Scan for the cell matching the given text and deliver its [x, y] coordinate at center. 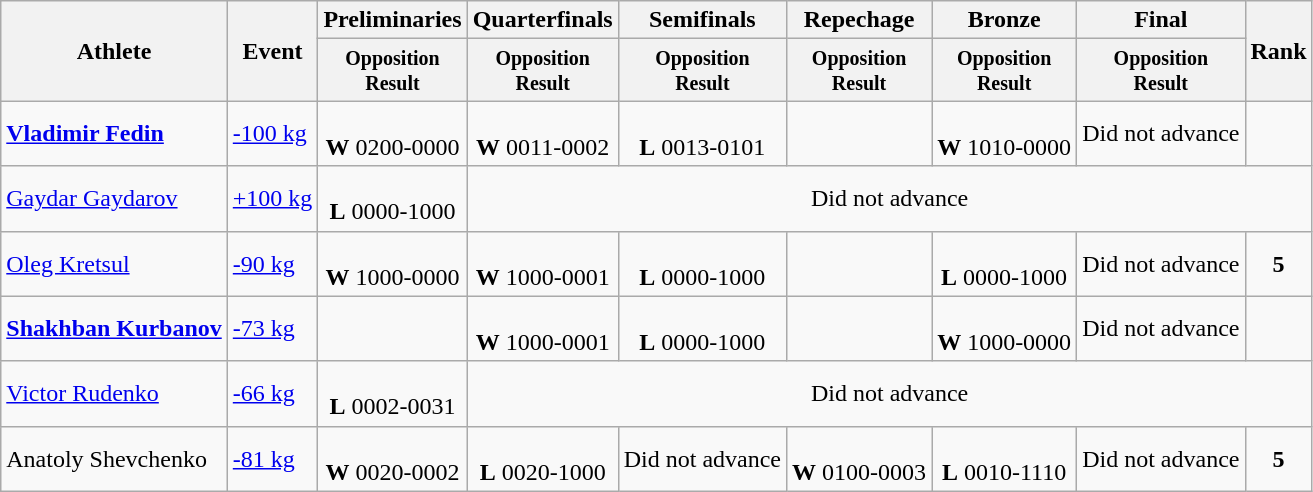
Athlete [114, 51]
Semifinals [702, 20]
-90 kg [272, 264]
Repechage [860, 20]
Vladimir Fedin [114, 134]
L 0010-1110 [1004, 458]
L 0013-0101 [702, 134]
-100 kg [272, 134]
Anatoly Shevchenko [114, 458]
Preliminaries [392, 20]
Bronze [1004, 20]
W 0100-0003 [860, 458]
W 0011-0002 [542, 134]
W 0200-0000 [392, 134]
-73 kg [272, 328]
L 0002-0031 [392, 394]
-66 kg [272, 394]
-81 kg [272, 458]
Rank [1278, 51]
L 0020-1000 [542, 458]
Victor Rudenko [114, 394]
Quarterfinals [542, 20]
Final [1161, 20]
Event [272, 51]
Oleg Kretsul [114, 264]
Shakhban Kurbanov [114, 328]
+100 kg [272, 198]
W 0020-0002 [392, 458]
W 1010-0000 [1004, 134]
Gaydar Gaydarov [114, 198]
